Provide the (x, y) coordinate of the cell's center where the given text is located.  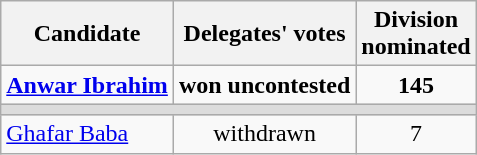
Delegates' votes (264, 34)
Anwar Ibrahim (88, 85)
Candidate (88, 34)
won uncontested (264, 85)
Ghafar Baba (88, 134)
7 (416, 134)
withdrawn (264, 134)
145 (416, 85)
Divisionnominated (416, 34)
